Return the (x, y) coordinate for the center point of the cell that contains the specified text.  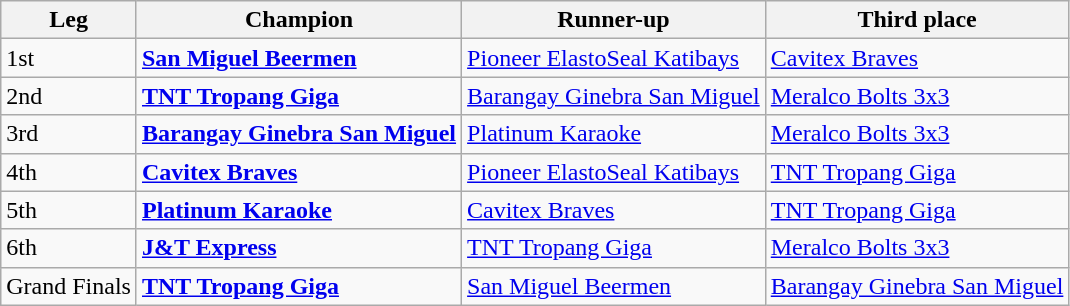
2nd (69, 96)
6th (69, 248)
Grand Finals (69, 286)
5th (69, 210)
4th (69, 172)
Runner-up (614, 20)
J&T Express (298, 248)
Leg (69, 20)
Third place (917, 20)
3rd (69, 134)
Champion (298, 20)
1st (69, 58)
